Output the [x, y] coordinate of the center of the cell containing the given text.  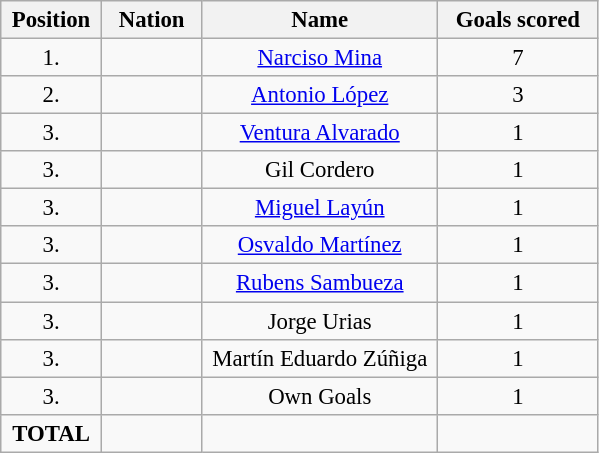
Osvaldo Martínez [320, 245]
Rubens Sambueza [320, 283]
Antonio López [320, 95]
Name [320, 20]
Goals scored [518, 20]
3 [518, 95]
Miguel Layún [320, 208]
Jorge Urias [320, 321]
Ventura Alvarado [320, 133]
Nation [152, 20]
Position [52, 20]
2. [52, 95]
Martín Eduardo Zúñiga [320, 358]
1. [52, 58]
Narciso Mina [320, 58]
Own Goals [320, 396]
7 [518, 58]
Gil Cordero [320, 170]
TOTAL [52, 433]
